Capture the cell that displays the provided text and extract its [x, y] central coordinate. 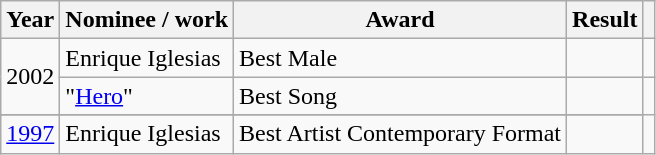
Best Artist Contemporary Format [400, 134]
2002 [30, 77]
Result [605, 20]
Best Male [400, 58]
Award [400, 20]
Best Song [400, 96]
Year [30, 20]
1997 [30, 134]
"Hero" [147, 96]
Nominee / work [147, 20]
